Output the [x, y] coordinate of the center of the cell containing the given text.  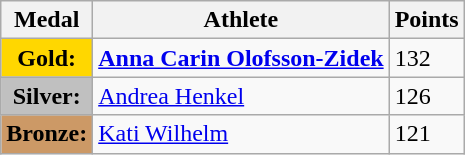
Athlete [241, 20]
Gold: [47, 58]
132 [426, 58]
Bronze: [47, 134]
Silver: [47, 96]
Points [426, 20]
126 [426, 96]
Anna Carin Olofsson-Zidek [241, 58]
Kati Wilhelm [241, 134]
Medal [47, 20]
121 [426, 134]
Andrea Henkel [241, 96]
